Capture the cell that displays the provided text and extract its (x, y) central coordinate. 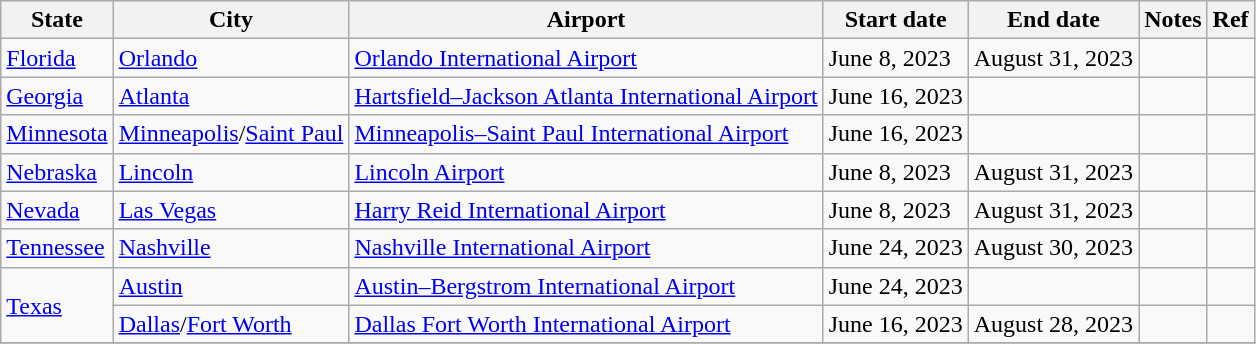
Nashville (231, 248)
Orlando International Airport (586, 58)
August 28, 2023 (1053, 324)
Austin–Bergstrom International Airport (586, 286)
Notes (1173, 20)
City (231, 20)
August 30, 2023 (1053, 248)
Ref (1230, 20)
Tennessee (57, 248)
Start date (896, 20)
Texas (57, 305)
Orlando (231, 58)
Lincoln (231, 172)
Minneapolis–Saint Paul International Airport (586, 134)
Florida (57, 58)
Airport (586, 20)
Georgia (57, 96)
End date (1053, 20)
Hartsfield–Jackson Atlanta International Airport (586, 96)
Dallas/Fort Worth (231, 324)
Minneapolis/Saint Paul (231, 134)
Nevada (57, 210)
Lincoln Airport (586, 172)
State (57, 20)
Austin (231, 286)
Nebraska (57, 172)
Las Vegas (231, 210)
Dallas Fort Worth International Airport (586, 324)
Harry Reid International Airport (586, 210)
Minnesota (57, 134)
Atlanta (231, 96)
Nashville International Airport (586, 248)
